Search for the cell housing the specified text and yield its (x, y) center coordinate. 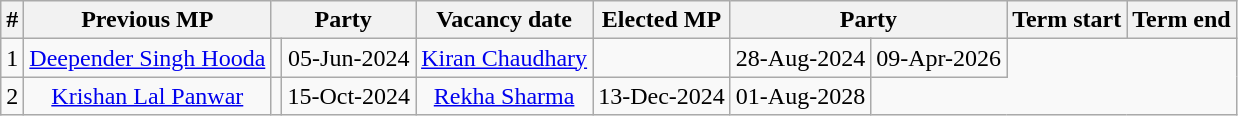
09-Apr-2026 (939, 58)
2 (12, 96)
Rekha Sharma (504, 96)
01-Aug-2028 (800, 96)
28-Aug-2024 (800, 58)
Deepender Singh Hooda (148, 58)
13-Dec-2024 (662, 96)
Krishan Lal Panwar (148, 96)
Kiran Chaudhary (504, 58)
1 (12, 58)
Elected MP (662, 20)
# (12, 20)
Vacancy date (504, 20)
05-Jun-2024 (349, 58)
15-Oct-2024 (349, 96)
Previous MP (148, 20)
Term end (1182, 20)
Term start (1067, 20)
